Provide the [X, Y] coordinate of the cell's center where the given text is located.  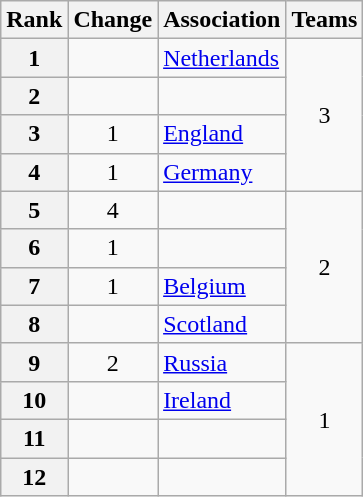
6 [34, 248]
12 [34, 477]
10 [34, 400]
5 [34, 210]
Teams [324, 20]
Association [222, 20]
8 [34, 324]
England [222, 134]
11 [34, 438]
Ireland [222, 400]
Change [113, 20]
Belgium [222, 286]
9 [34, 362]
Rank [34, 20]
Scotland [222, 324]
Russia [222, 362]
Germany [222, 172]
Netherlands [222, 58]
7 [34, 286]
